Pinpoint the cell where the given text exists, returning its (X, Y) midpoint coordinate. 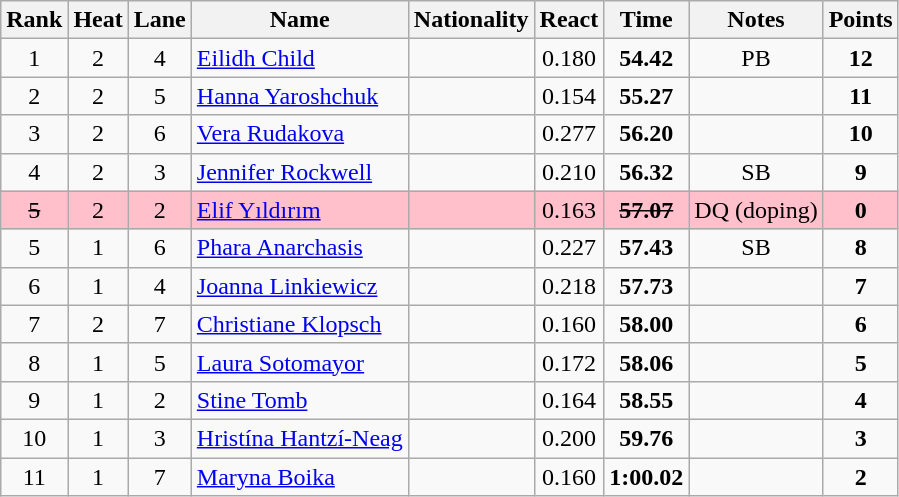
Time (646, 20)
PB (756, 58)
Joanna Linkiewicz (300, 286)
Maryna Boika (300, 477)
Heat (98, 20)
Vera Rudakova (300, 134)
58.00 (646, 324)
Elif Yıldırım (300, 210)
Nationality (471, 20)
56.20 (646, 134)
57.07 (646, 210)
Rank (34, 20)
Stine Tomb (300, 400)
0.210 (569, 172)
Jennifer Rockwell (300, 172)
56.32 (646, 172)
55.27 (646, 96)
0.200 (569, 438)
Name (300, 20)
0.154 (569, 96)
DQ (doping) (756, 210)
54.42 (646, 58)
0.172 (569, 362)
0.218 (569, 286)
0 (860, 210)
0.277 (569, 134)
Hristína Hantzí-Neag (300, 438)
58.06 (646, 362)
57.73 (646, 286)
0.164 (569, 400)
React (569, 20)
Christiane Klopsch (300, 324)
Laura Sotomayor (300, 362)
0.180 (569, 58)
Phara Anarchasis (300, 248)
12 (860, 58)
1:00.02 (646, 477)
58.55 (646, 400)
Eilidh Child (300, 58)
0.163 (569, 210)
57.43 (646, 248)
59.76 (646, 438)
Points (860, 20)
Notes (756, 20)
0.227 (569, 248)
Hanna Yaroshchuk (300, 96)
Lane (160, 20)
